Extract the (X, Y) coordinate from the center of the cell holding the provided text.  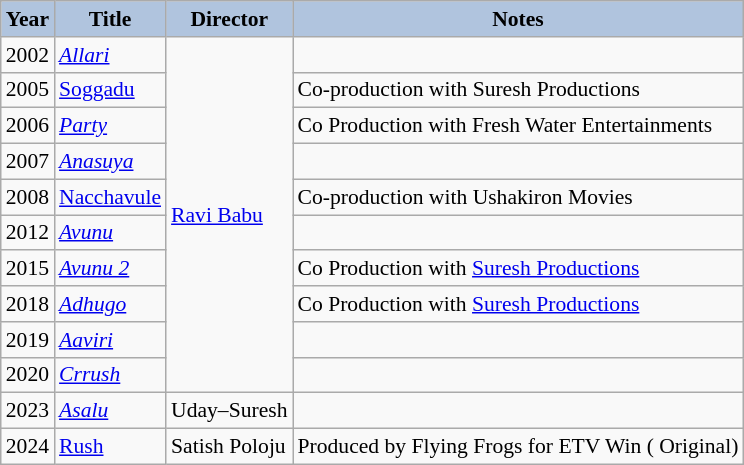
2019 (28, 340)
Aaviri (110, 340)
Anasuya (110, 162)
Co-production with Ushakiron Movies (518, 197)
Title (110, 19)
2023 (28, 411)
Satish Poloju (229, 447)
Party (110, 126)
2012 (28, 233)
Co-production with Suresh Productions (518, 90)
2020 (28, 375)
2005 (28, 90)
Ravi Babu (229, 215)
Produced by Flying Frogs for ETV Win ( Original) (518, 447)
Notes (518, 19)
2002 (28, 55)
Year (28, 19)
Rush (110, 447)
2024 (28, 447)
Director (229, 19)
2018 (28, 304)
Crrush (110, 375)
Avunu (110, 233)
2007 (28, 162)
Allari (110, 55)
Co Production with Fresh Water Entertainments (518, 126)
Soggadu (110, 90)
Adhugo (110, 304)
Asalu (110, 411)
2006 (28, 126)
2008 (28, 197)
Avunu 2 (110, 269)
2015 (28, 269)
Uday–Suresh (229, 411)
Nacchavule (110, 197)
